Return the [X, Y] coordinate for the center point of the cell that contains the specified text.  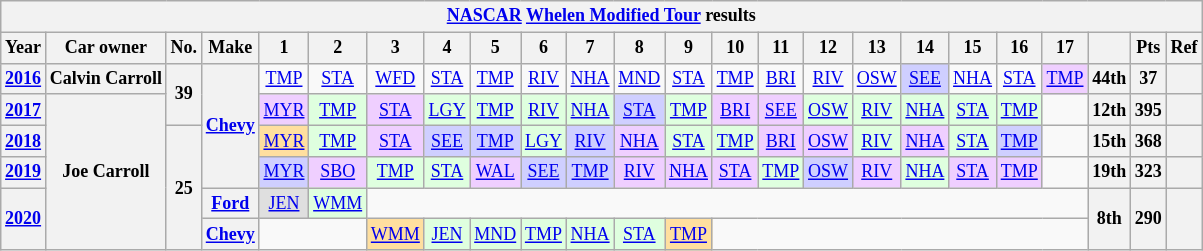
Car owner [106, 48]
3 [395, 48]
8th [1110, 219]
Pts [1148, 48]
1 [284, 48]
7 [590, 48]
10 [735, 48]
15th [1110, 140]
44th [1110, 78]
Joe Carroll [106, 172]
WAL [496, 172]
8 [640, 48]
Ref [1184, 48]
368 [1148, 140]
14 [925, 48]
WFD [395, 78]
SBO [338, 172]
Year [24, 48]
12 [828, 48]
290 [1148, 219]
11 [781, 48]
15 [973, 48]
2016 [24, 78]
2 [338, 48]
4 [447, 48]
6 [544, 48]
12th [1110, 110]
Calvin Carroll [106, 78]
395 [1148, 110]
37 [1148, 78]
2020 [24, 219]
25 [184, 188]
Make [230, 48]
9 [689, 48]
39 [184, 94]
5 [496, 48]
No. [184, 48]
13 [876, 48]
323 [1148, 172]
2019 [24, 172]
16 [1019, 48]
NASCAR Whelen Modified Tour results [602, 16]
Ford [230, 204]
2018 [24, 140]
19th [1110, 172]
17 [1065, 48]
2017 [24, 110]
